Pinpoint the cell where the given text exists, returning its (x, y) midpoint coordinate. 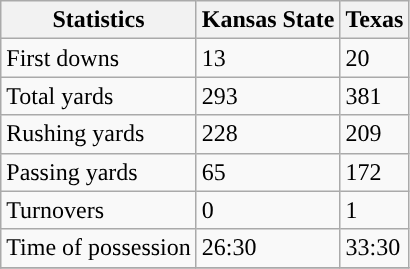
20 (374, 58)
Passing yards (99, 172)
13 (268, 58)
228 (268, 134)
Kansas State (268, 20)
33:30 (374, 248)
209 (374, 134)
381 (374, 96)
26:30 (268, 248)
Rushing yards (99, 134)
0 (268, 210)
65 (268, 172)
Time of possession (99, 248)
Total yards (99, 96)
Texas (374, 20)
293 (268, 96)
Turnovers (99, 210)
172 (374, 172)
First downs (99, 58)
1 (374, 210)
Statistics (99, 20)
